Detect which cell encompasses the target text, then output its (x, y) center coordinate. 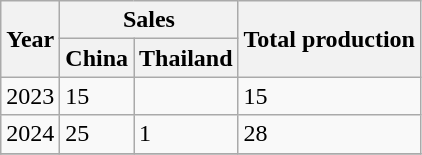
2024 (30, 134)
Sales (149, 20)
25 (97, 134)
Thailand (186, 58)
1 (186, 134)
28 (329, 134)
2023 (30, 96)
Total production (329, 39)
China (97, 58)
Year (30, 39)
